Capture the cell that displays the provided text and extract its (X, Y) central coordinate. 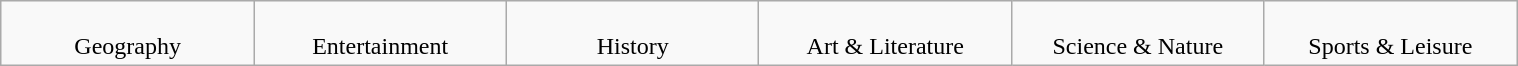
Entertainment (380, 34)
Sports & Leisure (1390, 34)
Science & Nature (1138, 34)
Art & Literature (886, 34)
Geography (128, 34)
History (632, 34)
